From the cell containing the given text, extract its center point as [x, y] coordinate. 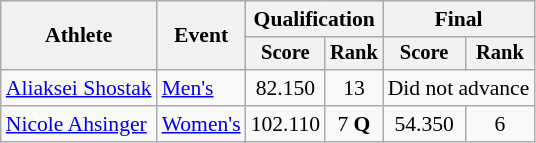
6 [500, 124]
Qualification [314, 19]
7 Q [354, 124]
Event [202, 36]
82.150 [286, 88]
54.350 [424, 124]
Women's [202, 124]
Aliaksei Shostak [79, 88]
Athlete [79, 36]
Men's [202, 88]
Did not advance [459, 88]
Nicole Ahsinger [79, 124]
Final [459, 19]
102.110 [286, 124]
13 [354, 88]
